Detect which cell encompasses the target text, then output its [x, y] center coordinate. 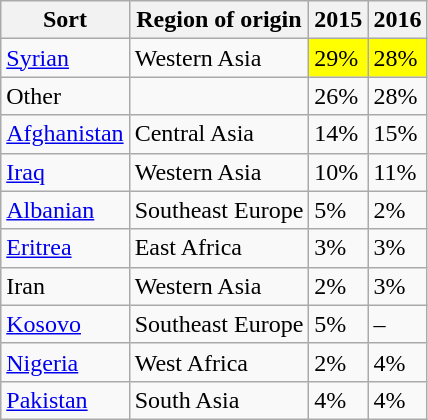
14% [338, 134]
10% [338, 172]
29% [338, 58]
2015 [338, 20]
Nigeria [65, 362]
Sort [65, 20]
Other [65, 96]
Kosovo [65, 324]
Iraq [65, 172]
Albanian [65, 210]
Syrian [65, 58]
Afghanistan [65, 134]
2016 [398, 20]
West Africa [219, 362]
South Asia [219, 400]
Eritrea [65, 248]
Pakistan [65, 400]
East Africa [219, 248]
Iran [65, 286]
– [398, 324]
26% [338, 96]
15% [398, 134]
11% [398, 172]
Region of origin [219, 20]
Central Asia [219, 134]
